Extract the [X, Y] coordinate from the center of the cell holding the provided text.  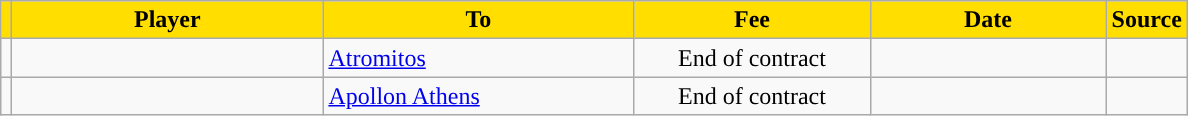
Player [168, 20]
Fee [752, 20]
Date [988, 20]
Atromitos [478, 58]
Apollon Athens [478, 96]
To [478, 20]
Source [1146, 20]
